For the text-containing cell, return its midpoint in [x, y] coordinate format. 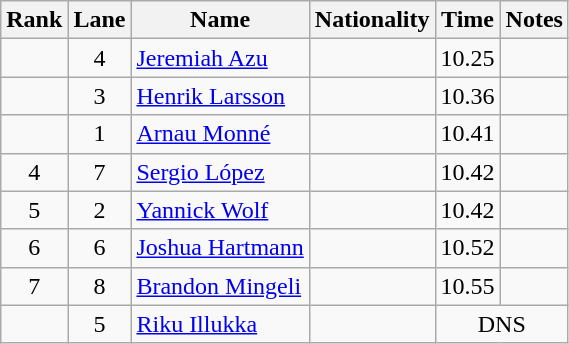
Riku Illukka [220, 324]
Joshua Hartmann [220, 248]
Lane [100, 20]
Yannick Wolf [220, 210]
10.41 [468, 134]
2 [100, 210]
8 [100, 286]
Rank [34, 20]
Brandon Mingeli [220, 286]
Arnau Monné [220, 134]
Henrik Larsson [220, 96]
10.36 [468, 96]
10.55 [468, 286]
Jeremiah Azu [220, 58]
Notes [534, 20]
Nationality [372, 20]
3 [100, 96]
Time [468, 20]
DNS [502, 324]
10.52 [468, 248]
1 [100, 134]
Name [220, 20]
10.25 [468, 58]
Sergio López [220, 172]
